Provide the (x, y) coordinate of the cell's center where the given text is located.  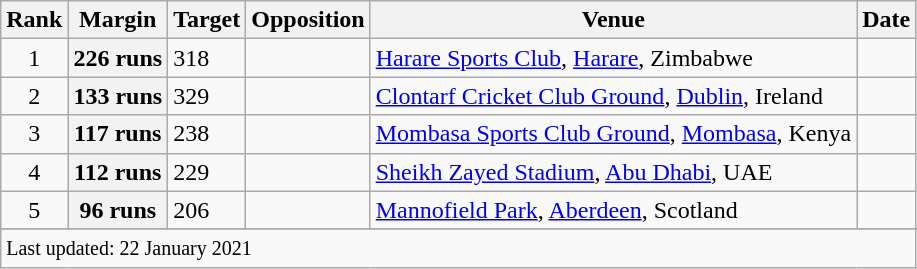
226 runs (118, 58)
Sheikh Zayed Stadium, Abu Dhabi, UAE (613, 172)
238 (207, 134)
112 runs (118, 172)
Date (886, 20)
206 (207, 210)
Clontarf Cricket Club Ground, Dublin, Ireland (613, 96)
2 (34, 96)
117 runs (118, 134)
Opposition (308, 20)
Harare Sports Club, Harare, Zimbabwe (613, 58)
3 (34, 134)
329 (207, 96)
5 (34, 210)
Margin (118, 20)
96 runs (118, 210)
Venue (613, 20)
318 (207, 58)
Mannofield Park, Aberdeen, Scotland (613, 210)
133 runs (118, 96)
Rank (34, 20)
1 (34, 58)
Mombasa Sports Club Ground, Mombasa, Kenya (613, 134)
4 (34, 172)
Target (207, 20)
Last updated: 22 January 2021 (458, 248)
229 (207, 172)
